Capture the cell that displays the provided text and extract its (x, y) central coordinate. 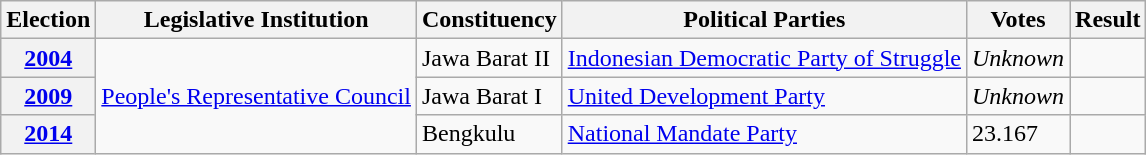
Indonesian Democratic Party of Struggle (764, 58)
Jawa Barat II (489, 58)
Political Parties (764, 20)
United Development Party (764, 96)
Bengkulu (489, 134)
2004 (48, 58)
National Mandate Party (764, 134)
Votes (1018, 20)
Result (1108, 20)
Election (48, 20)
People's Representative Council (256, 96)
Constituency (489, 20)
23.167 (1018, 134)
Legislative Institution (256, 20)
2009 (48, 96)
Jawa Barat I (489, 96)
2014 (48, 134)
